For the text-containing cell, return its midpoint in (X, Y) coordinate format. 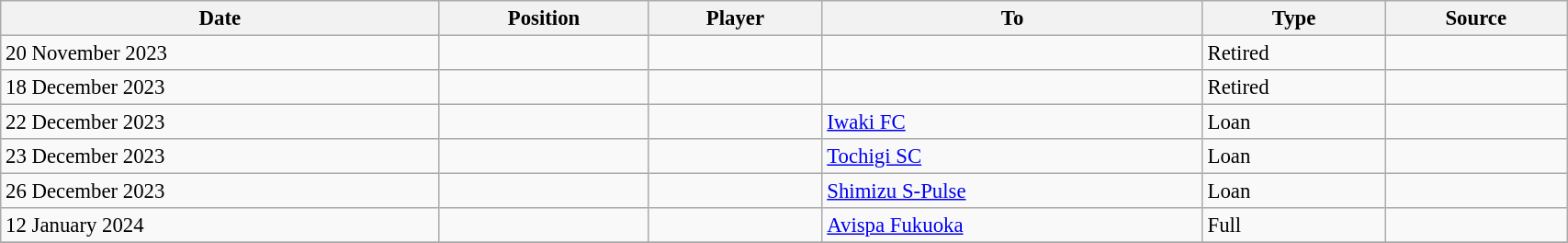
18 December 2023 (220, 87)
To (1012, 18)
Position (544, 18)
23 December 2023 (220, 156)
Source (1476, 18)
Iwaki FC (1012, 122)
20 November 2023 (220, 53)
Avispa Fukuoka (1012, 226)
Shimizu S-Pulse (1012, 191)
Tochigi SC (1012, 156)
Date (220, 18)
12 January 2024 (220, 226)
Type (1293, 18)
Player (735, 18)
26 December 2023 (220, 191)
22 December 2023 (220, 122)
Full (1293, 226)
